Search for the cell housing the specified text and yield its (X, Y) center coordinate. 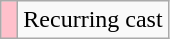
Recurring cast (93, 20)
